From the cell containing the given text, extract its center point as [X, Y] coordinate. 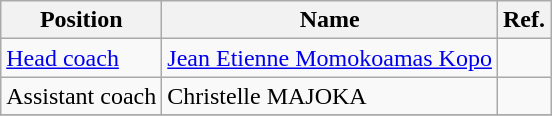
Assistant coach [82, 96]
Ref. [524, 20]
Head coach [82, 58]
Jean Etienne Momokoamas Kopo [330, 58]
Name [330, 20]
Position [82, 20]
Christelle MAJOKA [330, 96]
